Provide the (X, Y) coordinate of the cell's center where the given text is located.  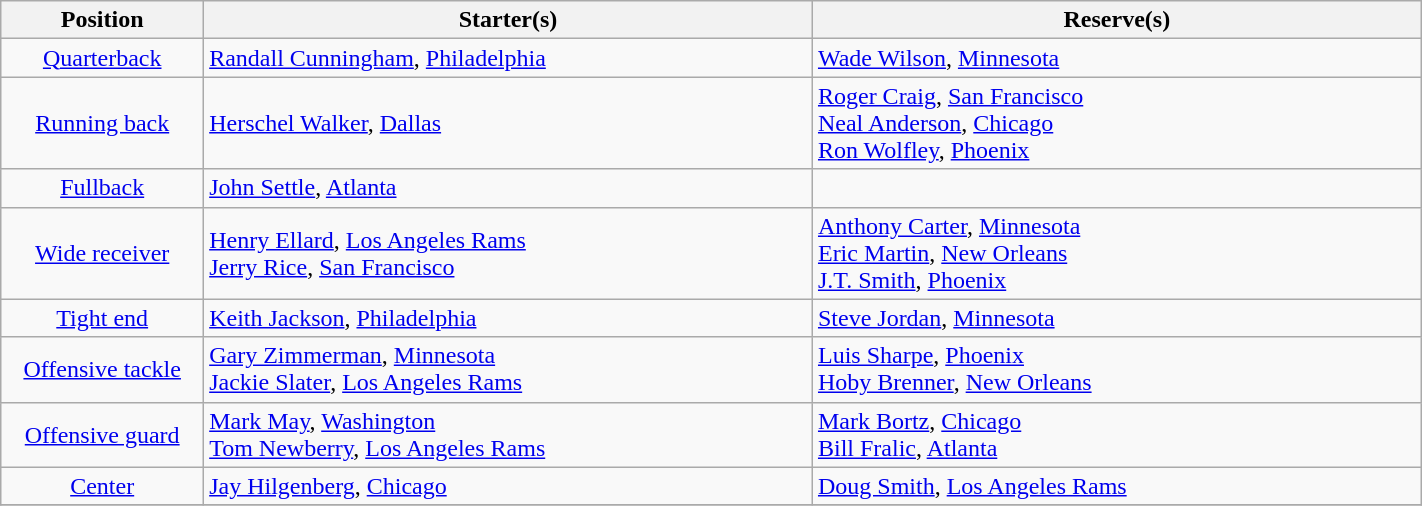
Quarterback (102, 58)
Jay Hilgenberg, Chicago (508, 486)
Center (102, 486)
Anthony Carter, Minnesota Eric Martin, New Orleans J.T. Smith, Phoenix (1116, 253)
Wide receiver (102, 253)
Henry Ellard, Los Angeles Rams Jerry Rice, San Francisco (508, 253)
Tight end (102, 318)
Position (102, 20)
Starter(s) (508, 20)
John Settle, Atlanta (508, 188)
Herschel Walker, Dallas (508, 123)
Doug Smith, Los Angeles Rams (1116, 486)
Offensive tackle (102, 370)
Offensive guard (102, 434)
Reserve(s) (1116, 20)
Steve Jordan, Minnesota (1116, 318)
Fullback (102, 188)
Gary Zimmerman, Minnesota Jackie Slater, Los Angeles Rams (508, 370)
Mark May, Washington Tom Newberry, Los Angeles Rams (508, 434)
Randall Cunningham, Philadelphia (508, 58)
Running back (102, 123)
Keith Jackson, Philadelphia (508, 318)
Luis Sharpe, Phoenix Hoby Brenner, New Orleans (1116, 370)
Wade Wilson, Minnesota (1116, 58)
Mark Bortz, Chicago Bill Fralic, Atlanta (1116, 434)
Roger Craig, San Francisco Neal Anderson, Chicago Ron Wolfley, Phoenix (1116, 123)
